For the text-containing cell, return its midpoint in (X, Y) coordinate format. 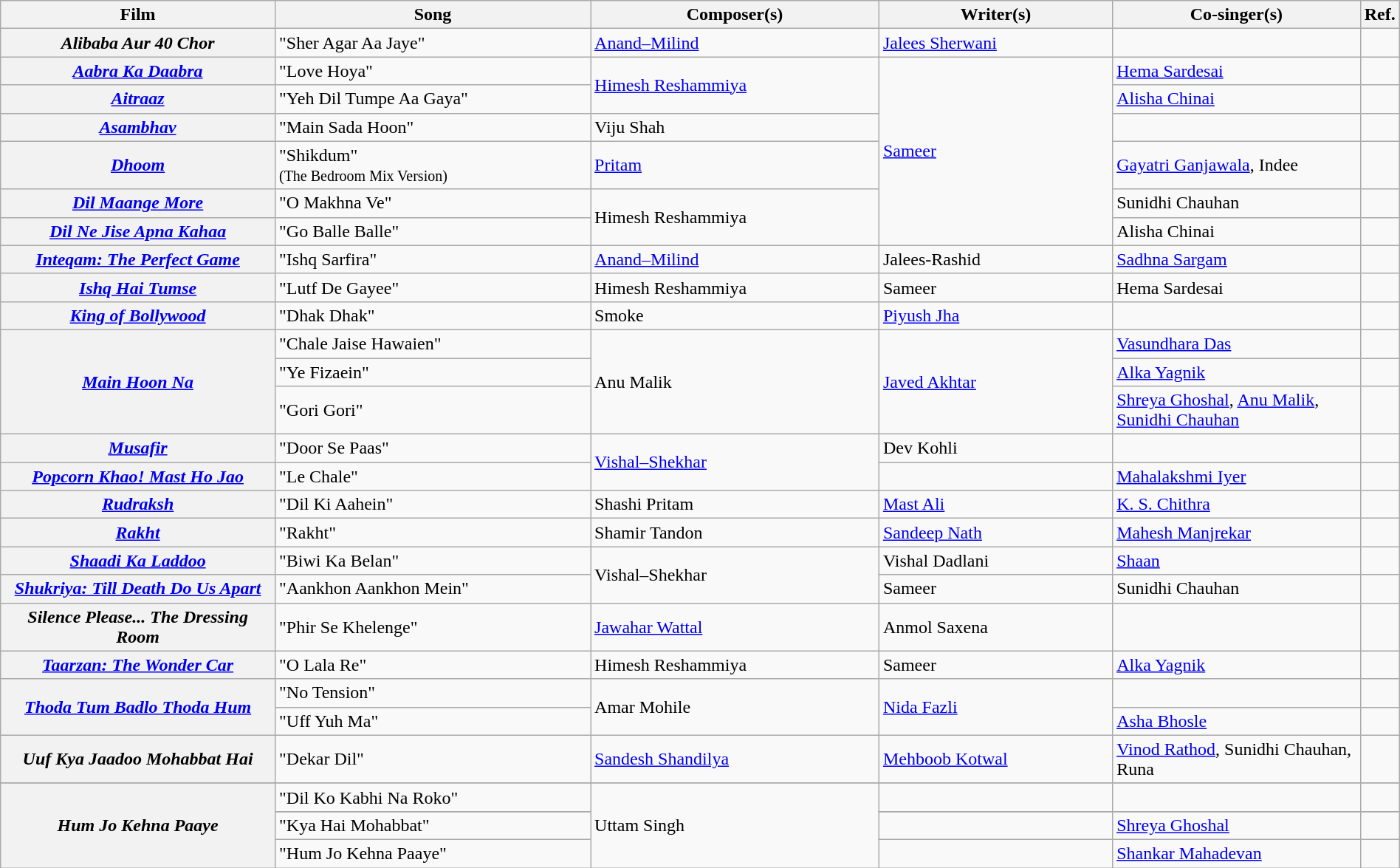
"Shikdum"(The Bedroom Mix Version) (433, 165)
Asha Bhosle (1237, 721)
Aabra Ka Daabra (138, 71)
Ishq Hai Tumse (138, 287)
"No Tension" (433, 693)
King of Bollywood (138, 315)
Thoda Tum Badlo Thoda Hum (138, 707)
Jawahar Wattal (735, 626)
"Ishq Sarfira" (433, 259)
Film (138, 15)
Jalees-Rashid (995, 259)
Mahesh Manjrekar (1237, 533)
Shashi Pritam (735, 505)
"Door Se Paas" (433, 448)
Alibaba Aur 40 Chor (138, 43)
Dhoom (138, 165)
"Le Chale" (433, 476)
Piyush Jha (995, 315)
"Lutf De Gayee" (433, 287)
"Yeh Dil Tumpe Aa Gaya" (433, 99)
Nida Fazli (995, 707)
"Love Hoya" (433, 71)
"Dil Ki Aahein" (433, 505)
Shaan (1237, 561)
Uuf Kya Jaadoo Mohabbat Hai (138, 759)
"Kya Hai Mohabbat" (433, 825)
Main Hoon Na (138, 381)
Composer(s) (735, 15)
"Dhak Dhak" (433, 315)
"Go Balle Balle" (433, 231)
Gayatri Ganjawala, Indee (1237, 165)
Popcorn Khao! Mast Ho Jao (138, 476)
Vasundhara Das (1237, 344)
Silence Please... The Dressing Room (138, 626)
"Dil Ko Kabhi Na Roko" (433, 797)
Asambhav (138, 127)
"Dekar Dil" (433, 759)
Inteqam: The Perfect Game (138, 259)
Shreya Ghoshal (1237, 825)
Sadhna Sargam (1237, 259)
Pritam (735, 165)
Amar Mohile (735, 707)
"O Lala Re" (433, 665)
Aitraaz (138, 99)
Javed Akhtar (995, 381)
Rudraksh (138, 505)
Sandeep Nath (995, 533)
Shamir Tandon (735, 533)
Mahalakshmi Iyer (1237, 476)
Shukriya: Till Death Do Us Apart (138, 589)
Taarzan: The Wonder Car (138, 665)
Vishal Dadlani (995, 561)
Dev Kohli (995, 448)
Smoke (735, 315)
Vinod Rathod, Sunidhi Chauhan, Runa (1237, 759)
"Main Sada Hoon" (433, 127)
Shaadi Ka Laddoo (138, 561)
"Chale Jaise Hawaien" (433, 344)
Hum Jo Kehna Paaye (138, 825)
Anu Malik (735, 381)
Mehboob Kotwal (995, 759)
"Hum Jo Kehna Paaye" (433, 853)
Viju Shah (735, 127)
Dil Ne Jise Apna Kahaa (138, 231)
"Phir Se Khelenge" (433, 626)
Shankar Mahadevan (1237, 853)
Dil Maange More (138, 203)
"Uff Yuh Ma" (433, 721)
Sandesh Shandilya (735, 759)
Shreya Ghoshal, Anu Malik, Sunidhi Chauhan (1237, 411)
Writer(s) (995, 15)
"Biwi Ka Belan" (433, 561)
Musafir (138, 448)
"O Makhna Ve" (433, 203)
"Aankhon Aankhon Mein" (433, 589)
"Rakht" (433, 533)
"Ye Fizaein" (433, 372)
Rakht (138, 533)
K. S. Chithra (1237, 505)
Uttam Singh (735, 825)
Ref. (1379, 15)
Jalees Sherwani (995, 43)
Anmol Saxena (995, 626)
"Gori Gori" (433, 411)
"Sher Agar Aa Jaye" (433, 43)
Mast Ali (995, 505)
Song (433, 15)
Co-singer(s) (1237, 15)
